Provide the (X, Y) coordinate of the cell's center where the given text is located.  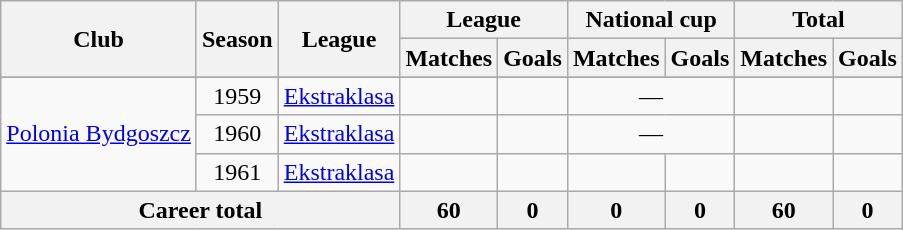
Career total (200, 210)
National cup (650, 20)
Season (237, 39)
Club (99, 39)
1959 (237, 96)
1960 (237, 134)
Total (818, 20)
1961 (237, 172)
Polonia Bydgoszcz (99, 134)
